Locate the cell with the specified text and output its [x, y] center coordinate. 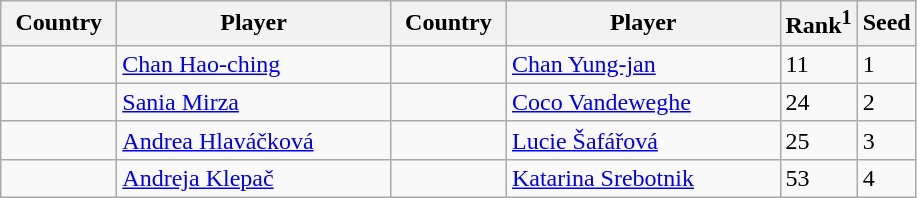
25 [818, 140]
Seed [886, 24]
24 [818, 102]
Andreja Klepač [254, 178]
3 [886, 140]
11 [818, 64]
Chan Yung-jan [643, 64]
Chan Hao-ching [254, 64]
Andrea Hlaváčková [254, 140]
Rank1 [818, 24]
Coco Vandeweghe [643, 102]
Lucie Šafářová [643, 140]
1 [886, 64]
4 [886, 178]
Katarina Srebotnik [643, 178]
Sania Mirza [254, 102]
53 [818, 178]
2 [886, 102]
